Detect which cell encompasses the target text, then output its [X, Y] center coordinate. 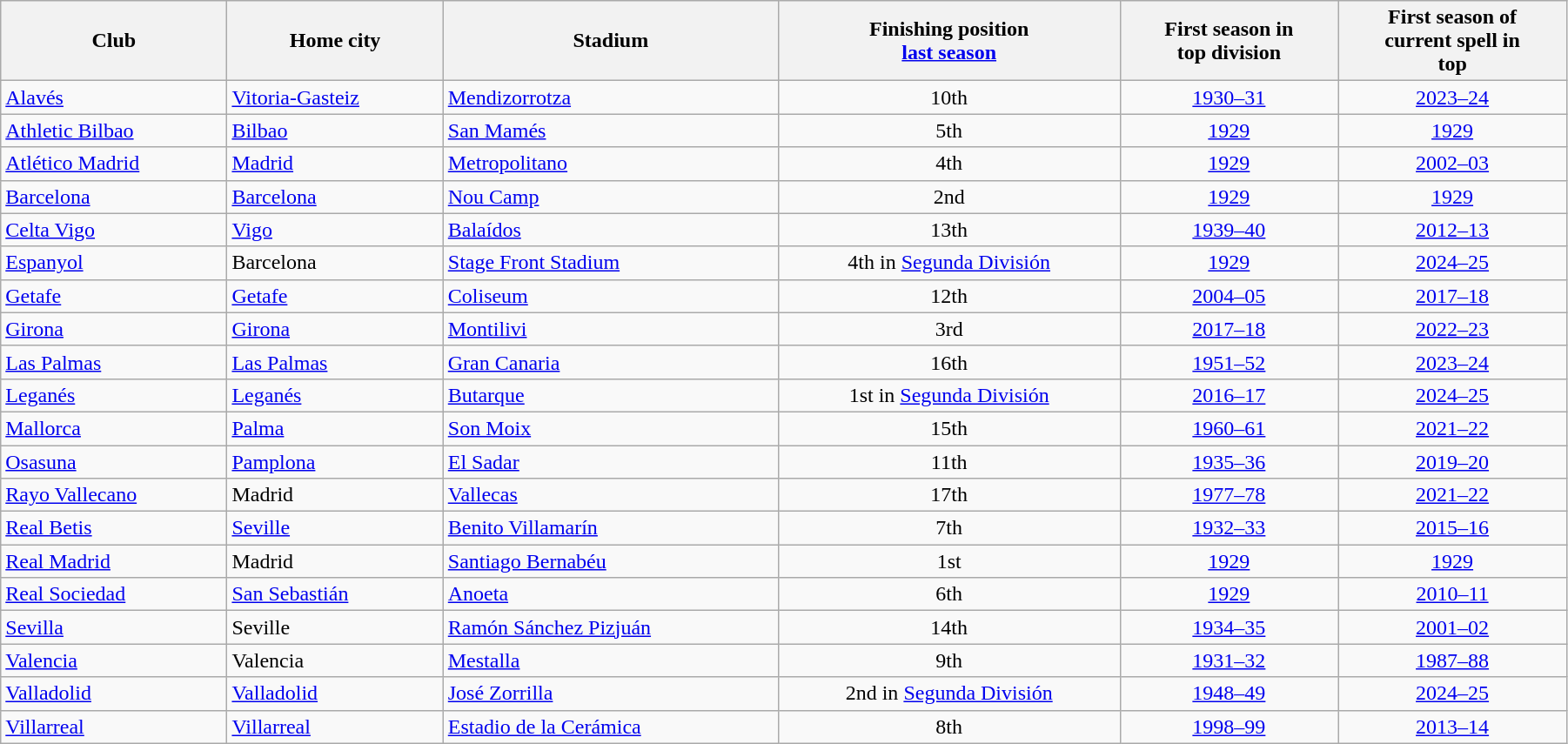
2nd [948, 197]
San Sebastián [335, 594]
5th [948, 131]
2010–11 [1453, 594]
3rd [948, 329]
Pamplona [335, 462]
2013–14 [1453, 727]
6th [948, 594]
2002–03 [1453, 164]
Metropolitano [611, 164]
El Sadar [611, 462]
Bilbao [335, 131]
First season ofcurrent spell intop [1453, 41]
Ramón Sánchez Pizjuán [611, 627]
Benito Villamarín [611, 528]
8th [948, 727]
1951–52 [1229, 362]
16th [948, 362]
1960–61 [1229, 428]
Mestalla [611, 660]
1934–35 [1229, 627]
Palma [335, 428]
Alavés [114, 97]
4th in Segunda División [948, 263]
Stage Front Stadium [611, 263]
1948–49 [1229, 694]
1935–36 [1229, 462]
Vitoria-Gasteiz [335, 97]
1932–33 [1229, 528]
Balaídos [611, 230]
4th [948, 164]
Stadium [611, 41]
Estadio de la Cerámica [611, 727]
2015–16 [1453, 528]
Vigo [335, 230]
First season intop division [1229, 41]
2012–13 [1453, 230]
2019–20 [1453, 462]
2016–17 [1229, 395]
13th [948, 230]
Vallecas [611, 495]
2022–23 [1453, 329]
9th [948, 660]
Mallorca [114, 428]
1939–40 [1229, 230]
Club [114, 41]
Montilivi [611, 329]
Home city [335, 41]
Butarque [611, 395]
José Zorrilla [611, 694]
Osasuna [114, 462]
14th [948, 627]
Rayo Vallecano [114, 495]
Atlético Madrid [114, 164]
15th [948, 428]
Santiago Bernabéu [611, 561]
1931–32 [1229, 660]
2001–02 [1453, 627]
1977–78 [1229, 495]
17th [948, 495]
Athletic Bilbao [114, 131]
Finishing positionlast season [948, 41]
1987–88 [1453, 660]
1930–31 [1229, 97]
Anoeta [611, 594]
2004–05 [1229, 296]
Real Sociedad [114, 594]
Son Moix [611, 428]
Coliseum [611, 296]
2nd in Segunda División [948, 694]
Celta Vigo [114, 230]
Mendizorrotza [611, 97]
1st [948, 561]
Real Madrid [114, 561]
Espanyol [114, 263]
7th [948, 528]
12th [948, 296]
1998–99 [1229, 727]
10th [948, 97]
Nou Camp [611, 197]
San Mamés [611, 131]
11th [948, 462]
Gran Canaria [611, 362]
Real Betis [114, 528]
Sevilla [114, 627]
1st in Segunda División [948, 395]
